Locate the cell with the specified text and output its (x, y) center coordinate. 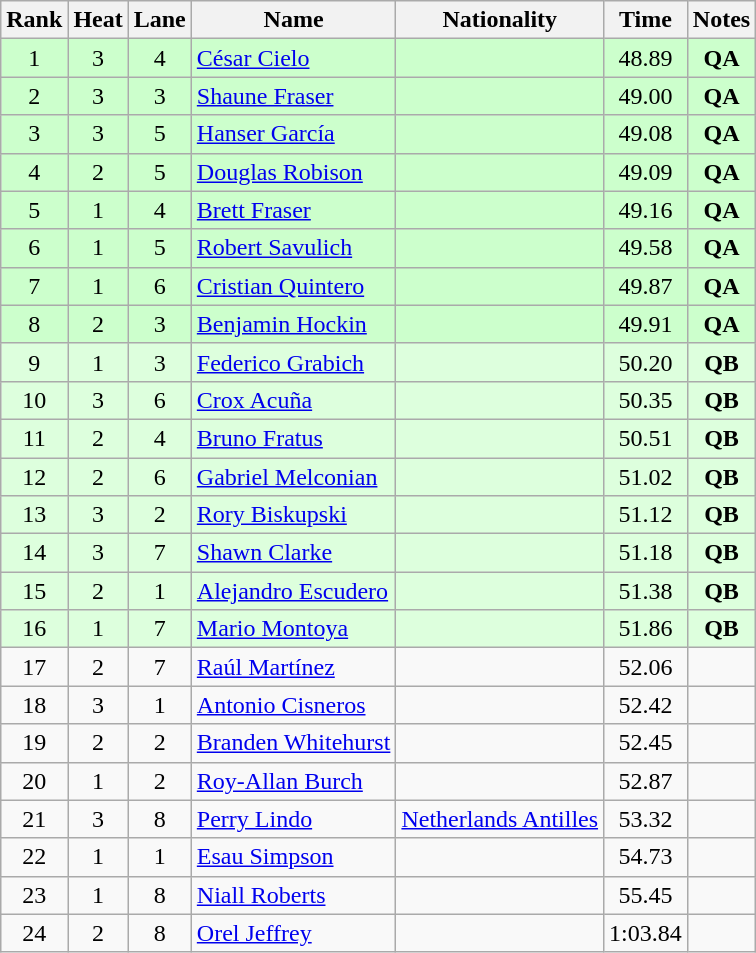
48.89 (646, 58)
Nationality (500, 20)
52.45 (646, 743)
55.45 (646, 895)
Gabriel Melconian (294, 477)
49.08 (646, 134)
Federico Grabich (294, 362)
53.32 (646, 819)
52.87 (646, 781)
51.18 (646, 553)
Roy-Allan Burch (294, 781)
Shaune Fraser (294, 96)
52.42 (646, 705)
49.00 (646, 96)
14 (34, 553)
17 (34, 667)
Brett Fraser (294, 210)
Mario Montoya (294, 629)
Perry Lindo (294, 819)
César Cielo (294, 58)
Netherlands Antilles (500, 819)
50.20 (646, 362)
21 (34, 819)
Rory Biskupski (294, 515)
Crox Acuña (294, 400)
Alejandro Escudero (294, 591)
1:03.84 (646, 933)
18 (34, 705)
50.51 (646, 438)
15 (34, 591)
13 (34, 515)
9 (34, 362)
51.86 (646, 629)
Rank (34, 20)
49.87 (646, 286)
51.02 (646, 477)
Heat (98, 20)
23 (34, 895)
Notes (721, 20)
49.16 (646, 210)
Esau Simpson (294, 857)
Orel Jeffrey (294, 933)
49.91 (646, 324)
Bruno Fratus (294, 438)
54.73 (646, 857)
52.06 (646, 667)
12 (34, 477)
Time (646, 20)
Hanser García (294, 134)
Benjamin Hockin (294, 324)
Name (294, 20)
Raúl Martínez (294, 667)
11 (34, 438)
19 (34, 743)
Branden Whitehurst (294, 743)
Antonio Cisneros (294, 705)
51.38 (646, 591)
51.12 (646, 515)
Shawn Clarke (294, 553)
50.35 (646, 400)
16 (34, 629)
49.58 (646, 248)
Lane (160, 20)
24 (34, 933)
Robert Savulich (294, 248)
20 (34, 781)
Cristian Quintero (294, 286)
49.09 (646, 172)
22 (34, 857)
Douglas Robison (294, 172)
Niall Roberts (294, 895)
10 (34, 400)
